Capture the cell that displays the provided text and extract its (X, Y) central coordinate. 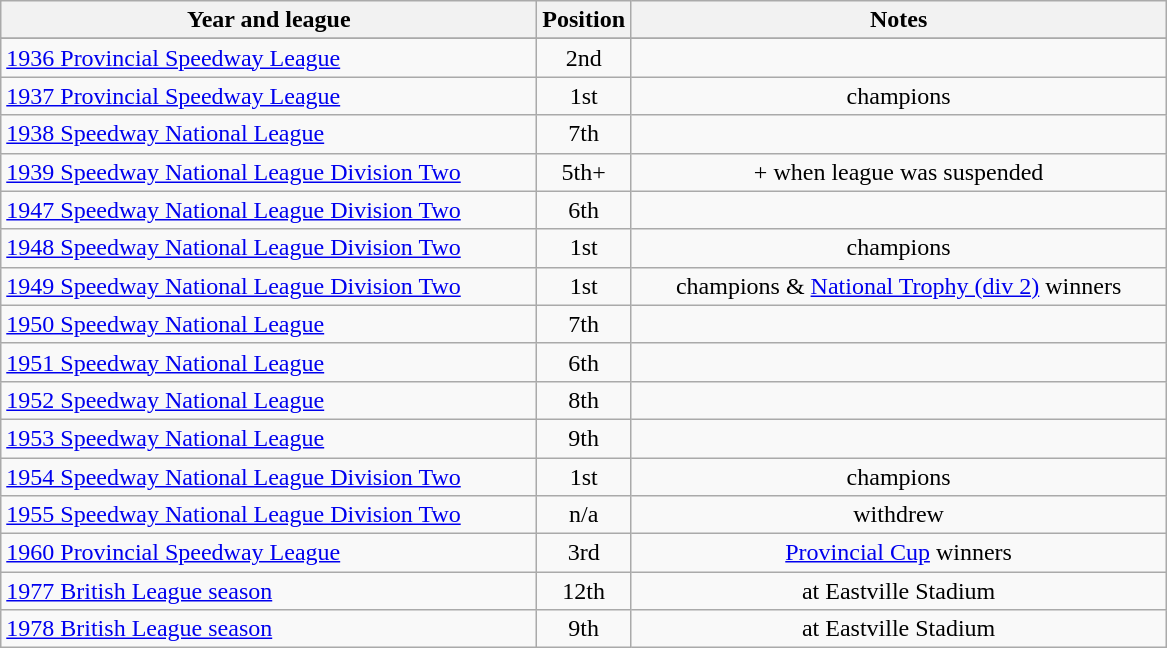
n/a (584, 515)
1978 British League season (269, 629)
1951 Speedway National League (269, 362)
1960 Provincial Speedway League (269, 553)
1949 Speedway National League Division Two (269, 286)
8th (584, 400)
Position (584, 20)
1939 Speedway National League Division Two (269, 172)
1954 Speedway National League Division Two (269, 477)
Provincial Cup winners (899, 553)
1937 Provincial Speedway League (269, 96)
1936 Provincial Speedway League (269, 58)
1977 British League season (269, 591)
12th (584, 591)
Notes (899, 20)
1948 Speedway National League Division Two (269, 248)
5th+ (584, 172)
3rd (584, 553)
withdrew (899, 515)
1953 Speedway National League (269, 438)
1955 Speedway National League Division Two (269, 515)
1950 Speedway National League (269, 324)
+ when league was suspended (899, 172)
1938 Speedway National League (269, 134)
1947 Speedway National League Division Two (269, 210)
Year and league (269, 20)
champions & National Trophy (div 2) winners (899, 286)
1952 Speedway National League (269, 400)
2nd (584, 58)
